Output the [X, Y] coordinate of the center of the cell containing the given text.  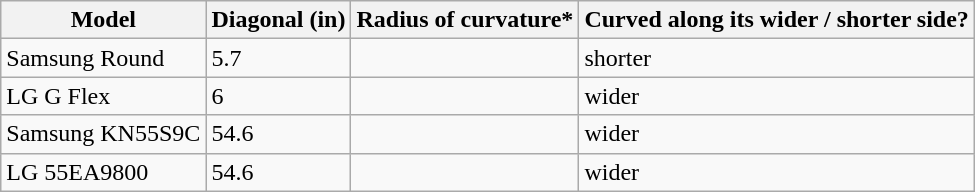
6 [278, 96]
LG G Flex [104, 96]
Model [104, 20]
5.7 [278, 58]
Samsung Round [104, 58]
Samsung KN55S9C [104, 134]
Curved along its wider / shorter side? [777, 20]
LG 55EA9800 [104, 172]
Radius of curvature* [465, 20]
shorter [777, 58]
Diagonal (in) [278, 20]
